Return the [X, Y] coordinate for the center point of the cell that contains the specified text.  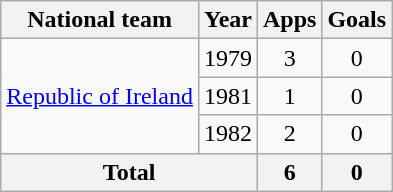
Republic of Ireland [100, 96]
1 [289, 96]
Total [130, 172]
6 [289, 172]
Apps [289, 20]
1981 [228, 96]
1982 [228, 134]
1979 [228, 58]
National team [100, 20]
Goals [357, 20]
Year [228, 20]
2 [289, 134]
3 [289, 58]
